Extract the (X, Y) coordinate from the center of the cell holding the provided text.  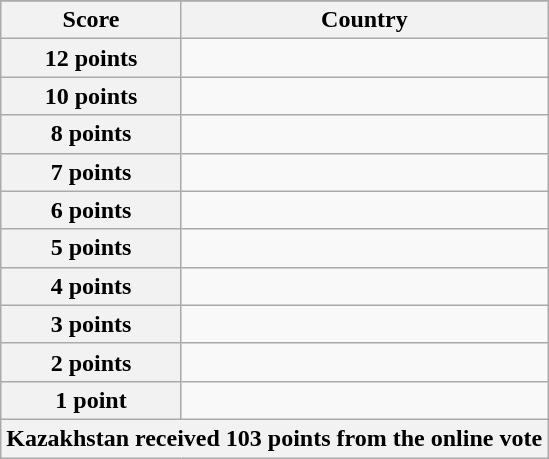
8 points (91, 134)
4 points (91, 286)
7 points (91, 172)
Score (91, 20)
10 points (91, 96)
Country (364, 20)
Kazakhstan received 103 points from the online vote (274, 438)
2 points (91, 362)
6 points (91, 210)
12 points (91, 58)
5 points (91, 248)
3 points (91, 324)
1 point (91, 400)
